Pinpoint the cell where the given text exists, returning its (X, Y) midpoint coordinate. 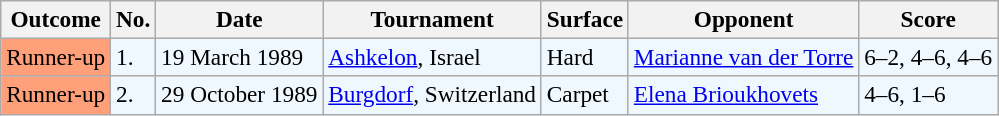
6–2, 4–6, 4–6 (928, 57)
Carpet (584, 95)
Tournament (432, 19)
2. (134, 95)
Date (240, 19)
29 October 1989 (240, 95)
Opponent (743, 19)
Ashkelon, Israel (432, 57)
19 March 1989 (240, 57)
4–6, 1–6 (928, 95)
Hard (584, 57)
Elena Brioukhovets (743, 95)
Marianne van der Torre (743, 57)
Score (928, 19)
No. (134, 19)
Outcome (56, 19)
Burgdorf, Switzerland (432, 95)
1. (134, 57)
Surface (584, 19)
